Find where the given text appears and provide that cell's center as (X, Y) coordinate. 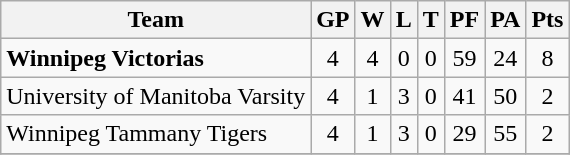
Winnipeg Victorias (156, 58)
Winnipeg Tammany Tigers (156, 134)
Team (156, 20)
8 (548, 58)
41 (464, 96)
24 (506, 58)
PF (464, 20)
T (430, 20)
55 (506, 134)
29 (464, 134)
GP (333, 20)
50 (506, 96)
University of Manitoba Varsity (156, 96)
Pts (548, 20)
L (404, 20)
W (372, 20)
PA (506, 20)
59 (464, 58)
